Search for the cell housing the specified text and yield its (X, Y) center coordinate. 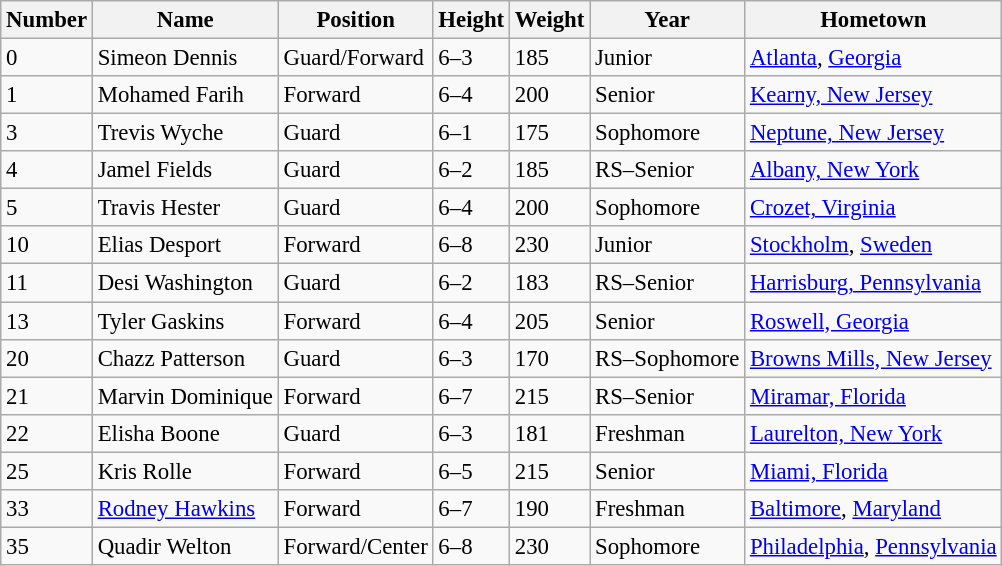
Quadir Welton (185, 546)
RS–Sophomore (668, 358)
190 (549, 509)
0 (47, 58)
Miramar, Florida (874, 396)
Kris Rolle (185, 471)
Stockholm, Sweden (874, 245)
Guard/Forward (356, 58)
183 (549, 283)
1 (47, 95)
Philadelphia, Pennsylvania (874, 546)
Elias Desport (185, 245)
181 (549, 433)
Roswell, Georgia (874, 321)
Browns Mills, New Jersey (874, 358)
Marvin Dominique (185, 396)
Year (668, 20)
5 (47, 208)
6–1 (471, 133)
Tyler Gaskins (185, 321)
Rodney Hawkins (185, 509)
Kearny, New Jersey (874, 95)
25 (47, 471)
Laurelton, New York (874, 433)
Hometown (874, 20)
205 (549, 321)
170 (549, 358)
13 (47, 321)
Baltimore, Maryland (874, 509)
10 (47, 245)
22 (47, 433)
6–5 (471, 471)
Crozet, Virginia (874, 208)
33 (47, 509)
Travis Hester (185, 208)
Miami, Florida (874, 471)
Albany, New York (874, 170)
Name (185, 20)
11 (47, 283)
Elisha Boone (185, 433)
Trevis Wyche (185, 133)
35 (47, 546)
Height (471, 20)
175 (549, 133)
Number (47, 20)
Atlanta, Georgia (874, 58)
Position (356, 20)
Simeon Dennis (185, 58)
Weight (549, 20)
Desi Washington (185, 283)
3 (47, 133)
Chazz Patterson (185, 358)
4 (47, 170)
Forward/Center (356, 546)
Mohamed Farih (185, 95)
Jamel Fields (185, 170)
21 (47, 396)
Neptune, New Jersey (874, 133)
20 (47, 358)
Harrisburg, Pennsylvania (874, 283)
